Return the (x, y) coordinate for the center point of the cell that contains the specified text.  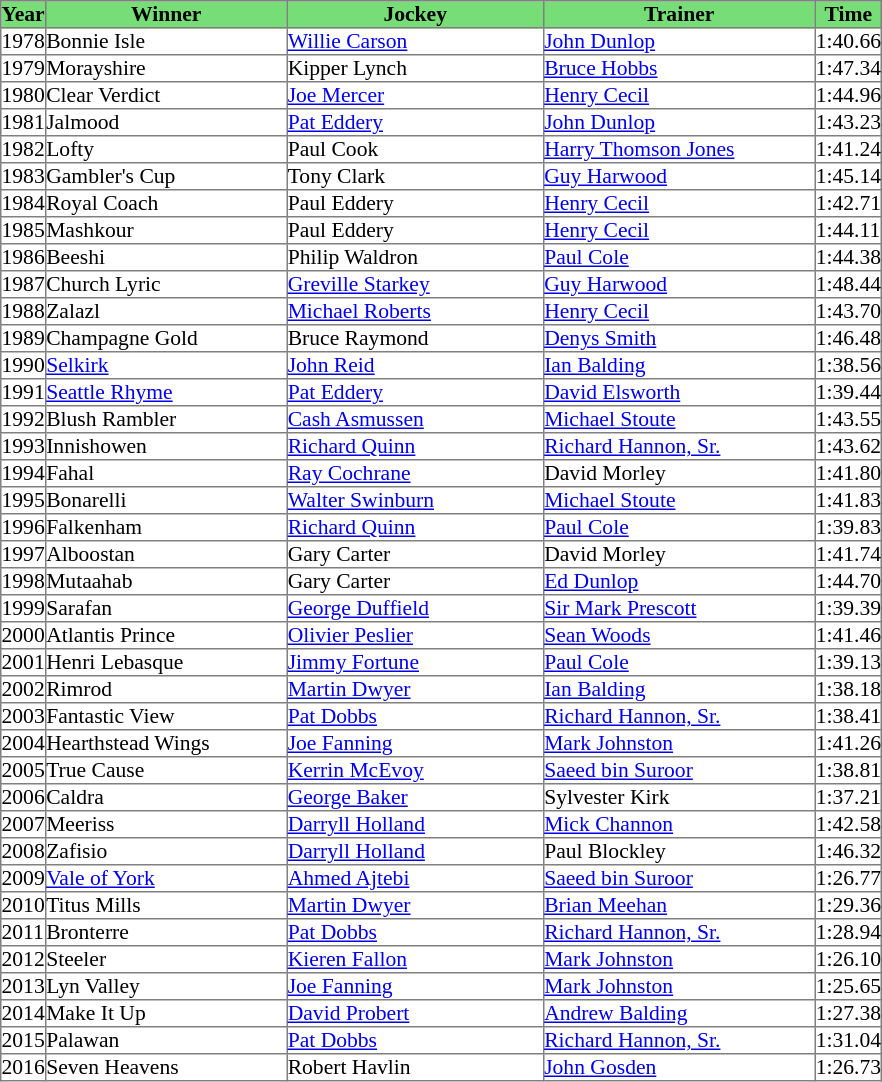
Kipper Lynch (415, 68)
Hearthstead Wings (166, 744)
1:46.48 (848, 338)
Jockey (415, 14)
Zalazl (166, 312)
Steeler (166, 960)
1:46.32 (848, 852)
Church Lyric (166, 284)
1992 (24, 420)
2006 (24, 798)
1981 (24, 122)
1:47.34 (848, 68)
Gambler's Cup (166, 176)
1984 (24, 204)
1:27.38 (848, 1014)
Champagne Gold (166, 338)
Harry Thomson Jones (679, 150)
1:38.81 (848, 770)
1998 (24, 582)
1983 (24, 176)
1:38.56 (848, 366)
Paul Blockley (679, 852)
Ed Dunlop (679, 582)
Tony Clark (415, 176)
1997 (24, 554)
Mick Channon (679, 824)
2008 (24, 852)
Andrew Balding (679, 1014)
1:48.44 (848, 284)
2007 (24, 824)
Paul Cook (415, 150)
Greville Starkey (415, 284)
1:26.10 (848, 960)
2011 (24, 932)
1:41.83 (848, 500)
1:42.71 (848, 204)
1:43.23 (848, 122)
Sarafan (166, 608)
1996 (24, 528)
Seattle Rhyme (166, 392)
2002 (24, 690)
1:39.44 (848, 392)
2013 (24, 986)
1993 (24, 446)
1:39.13 (848, 662)
David Probert (415, 1014)
2004 (24, 744)
1:41.80 (848, 474)
2010 (24, 906)
Alboostan (166, 554)
1:42.58 (848, 824)
2001 (24, 662)
Henri Lebasque (166, 662)
Olivier Peslier (415, 636)
Bruce Raymond (415, 338)
Ahmed Ajtebi (415, 878)
1:31.04 (848, 1040)
Atlantis Prince (166, 636)
Sean Woods (679, 636)
1988 (24, 312)
1:41.46 (848, 636)
Joe Mercer (415, 96)
Cash Asmussen (415, 420)
2014 (24, 1014)
1:38.41 (848, 716)
1994 (24, 474)
True Cause (166, 770)
John Gosden (679, 1068)
1:39.39 (848, 608)
1:44.11 (848, 230)
Sylvester Kirk (679, 798)
Blush Rambler (166, 420)
1985 (24, 230)
1989 (24, 338)
Time (848, 14)
2015 (24, 1040)
Lofty (166, 150)
Beeshi (166, 258)
1:45.14 (848, 176)
1:43.62 (848, 446)
Mashkour (166, 230)
Bruce Hobbs (679, 68)
1978 (24, 42)
Sir Mark Prescott (679, 608)
1979 (24, 68)
1:37.21 (848, 798)
1:44.96 (848, 96)
Morayshire (166, 68)
Walter Swinburn (415, 500)
Palawan (166, 1040)
1:28.94 (848, 932)
Titus Mills (166, 906)
Year (24, 14)
1:44.70 (848, 582)
Bonarelli (166, 500)
Royal Coach (166, 204)
Michael Roberts (415, 312)
1987 (24, 284)
Kieren Fallon (415, 960)
Rimrod (166, 690)
1:41.24 (848, 150)
1986 (24, 258)
Ray Cochrane (415, 474)
Fantastic View (166, 716)
1991 (24, 392)
1:43.70 (848, 312)
Mutaahab (166, 582)
Trainer (679, 14)
Willie Carson (415, 42)
1:41.74 (848, 554)
1:38.18 (848, 690)
John Reid (415, 366)
2012 (24, 960)
1:29.36 (848, 906)
2009 (24, 878)
1:26.77 (848, 878)
Winner (166, 14)
Kerrin McEvoy (415, 770)
2005 (24, 770)
George Duffield (415, 608)
Clear Verdict (166, 96)
Bonnie Isle (166, 42)
Lyn Valley (166, 986)
Fahal (166, 474)
Innishowen (166, 446)
Zafisio (166, 852)
1980 (24, 96)
1:43.55 (848, 420)
1:39.83 (848, 528)
1:26.73 (848, 1068)
2016 (24, 1068)
Make It Up (166, 1014)
Denys Smith (679, 338)
Brian Meehan (679, 906)
1:40.66 (848, 42)
1:41.26 (848, 744)
1999 (24, 608)
2000 (24, 636)
1:44.38 (848, 258)
2003 (24, 716)
Falkenham (166, 528)
Philip Waldron (415, 258)
Caldra (166, 798)
Selkirk (166, 366)
1990 (24, 366)
Bronterre (166, 932)
David Elsworth (679, 392)
George Baker (415, 798)
Jalmood (166, 122)
1:25.65 (848, 986)
1995 (24, 500)
1982 (24, 150)
Robert Havlin (415, 1068)
Meeriss (166, 824)
Vale of York (166, 878)
Jimmy Fortune (415, 662)
Seven Heavens (166, 1068)
